For the text-containing cell, return its midpoint in [X, Y] coordinate format. 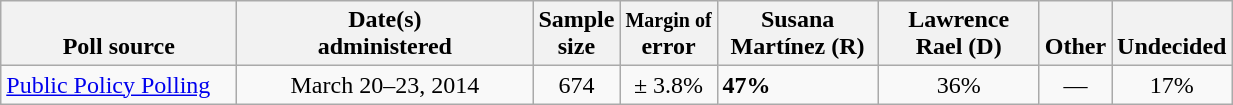
Margin oferror [668, 34]
March 20–23, 2014 [385, 85]
Public Policy Polling [119, 85]
Undecided [1172, 34]
Date(s)administered [385, 34]
Poll source [119, 34]
674 [576, 85]
47% [798, 85]
17% [1172, 85]
Samplesize [576, 34]
— [1075, 85]
± 3.8% [668, 85]
LawrenceRael (D) [958, 34]
36% [958, 85]
Other [1075, 34]
SusanaMartínez (R) [798, 34]
